Locate the cell with the specified text and output its (x, y) center coordinate. 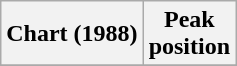
Chart (1988) (72, 34)
Peakposition (189, 34)
